Scan for the cell matching the given text and deliver its [X, Y] coordinate at center. 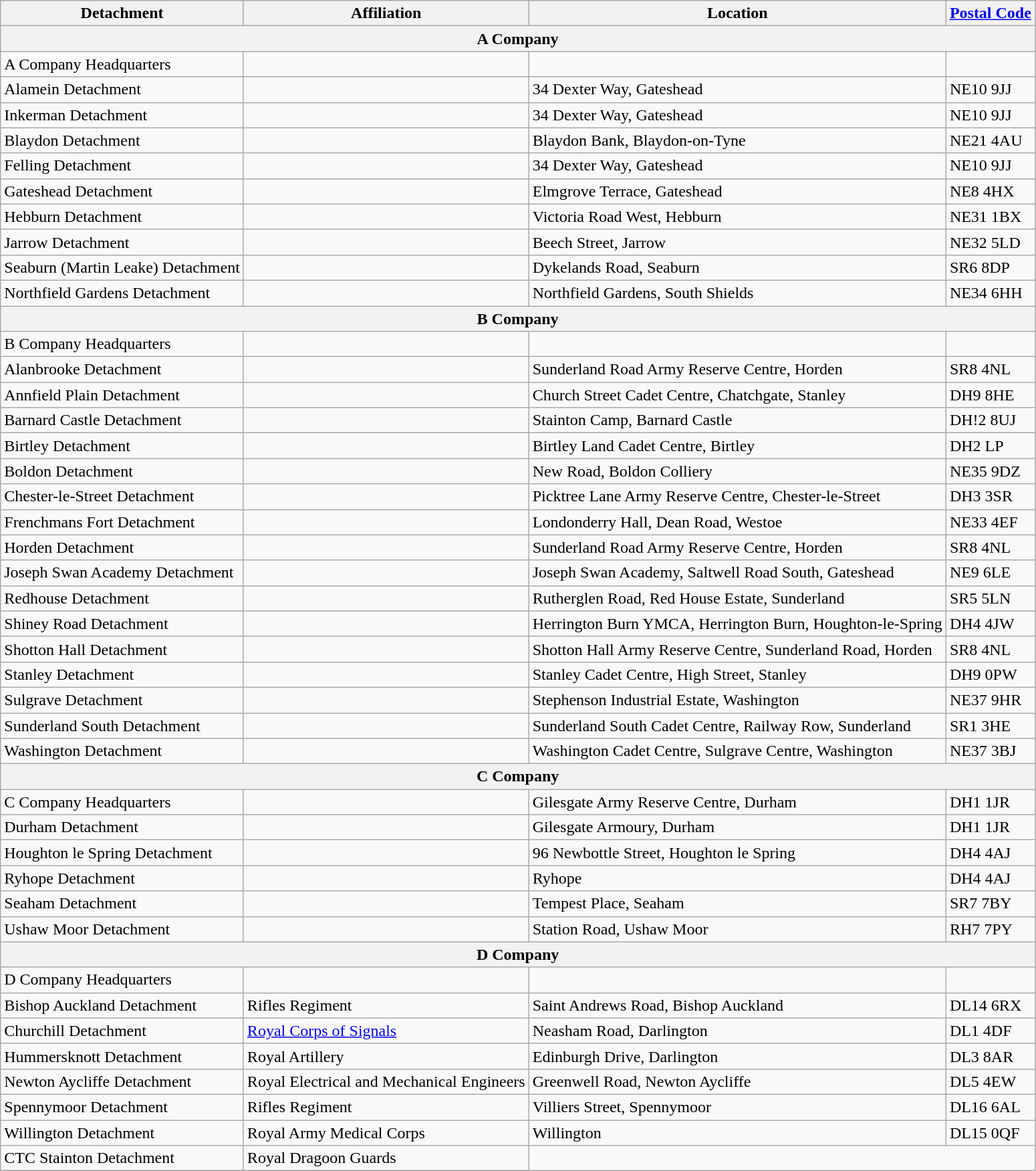
96 Newbottle Street, Houghton le Spring [737, 853]
Ryhope Detachment [122, 878]
DL1 4DF [991, 1031]
Blaydon Detachment [122, 140]
New Road, Boldon Colliery [737, 471]
Gilesgate Army Reserve Centre, Durham [737, 802]
Seaburn (Martin Leake) Detachment [122, 267]
Washington Detachment [122, 751]
Victoria Road West, Hebburn [737, 217]
D Company Headquarters [122, 980]
Willington Detachment [122, 1133]
Affiliation [386, 13]
Picktree Lane Army Reserve Centre, Chester-le-Street [737, 497]
A Company [518, 39]
NE35 9DZ [991, 471]
Newton Aycliffe Detachment [122, 1081]
Alanbrooke Detachment [122, 370]
DH9 0PW [991, 674]
NE34 6HH [991, 293]
Frenchmans Fort Detachment [122, 522]
Joseph Swan Academy Detachment [122, 573]
Royal Dragoon Guards [386, 1158]
NE37 9HR [991, 700]
SR5 5LN [991, 598]
Sunderland South Cadet Centre, Railway Row, Sunderland [737, 725]
DH!2 8UJ [991, 420]
Chester-le-Street Detachment [122, 497]
Edinburgh Drive, Darlington [737, 1056]
Stanley Detachment [122, 674]
NE8 4HX [991, 191]
A Company Headquarters [122, 64]
Annfield Plain Detachment [122, 395]
DH2 LP [991, 446]
Neasham Road, Darlington [737, 1031]
Greenwell Road, Newton Aycliffe [737, 1081]
Tempest Place, Seaham [737, 904]
SR1 3HE [991, 725]
Birtley Detachment [122, 446]
DH3 3SR [991, 497]
Royal Army Medical Corps [386, 1133]
D Company [518, 954]
B Company Headquarters [122, 344]
NE32 5LD [991, 242]
Herrington Burn YMCA, Herrington Burn, Houghton-le-Spring [737, 624]
NE33 4EF [991, 522]
Houghton le Spring Detachment [122, 853]
NE21 4AU [991, 140]
Shotton Hall Army Reserve Centre, Sunderland Road, Horden [737, 649]
Postal Code [991, 13]
Jarrow Detachment [122, 242]
Seaham Detachment [122, 904]
Royal Electrical and Mechanical Engineers [386, 1081]
Birtley Land Cadet Centre, Birtley [737, 446]
Royal Corps of Signals [386, 1031]
RH7 7PY [991, 929]
Northfield Gardens Detachment [122, 293]
Dykelands Road, Seaburn [737, 267]
Shotton Hall Detachment [122, 649]
Stephenson Industrial Estate, Washington [737, 700]
Hummersknott Detachment [122, 1056]
DL3 8AR [991, 1056]
DL15 0QF [991, 1133]
Ushaw Moor Detachment [122, 929]
Location [737, 13]
Church Street Cadet Centre, Chatchgate, Stanley [737, 395]
Ryhope [737, 878]
DL14 6RX [991, 1005]
Stanley Cadet Centre, High Street, Stanley [737, 674]
SR6 8DP [991, 267]
Shiney Road Detachment [122, 624]
Felling Detachment [122, 166]
Sulgrave Detachment [122, 700]
Boldon Detachment [122, 471]
SR7 7BY [991, 904]
C Company Headquarters [122, 802]
Washington Cadet Centre, Sulgrave Centre, Washington [737, 751]
Rutherglen Road, Red House Estate, Sunderland [737, 598]
NE31 1BX [991, 217]
Stainton Camp, Barnard Castle [737, 420]
DL5 4EW [991, 1081]
Royal Artillery [386, 1056]
Alamein Detachment [122, 90]
C Company [518, 777]
Willington [737, 1133]
Barnard Castle Detachment [122, 420]
NE9 6LE [991, 573]
Saint Andrews Road, Bishop Auckland [737, 1005]
Detachment [122, 13]
DL16 6AL [991, 1107]
Joseph Swan Academy, Saltwell Road South, Gateshead [737, 573]
Redhouse Detachment [122, 598]
Station Road, Ushaw Moor [737, 929]
Beech Street, Jarrow [737, 242]
Blaydon Bank, Blaydon-on-Tyne [737, 140]
Bishop Auckland Detachment [122, 1005]
Hebburn Detachment [122, 217]
Sunderland South Detachment [122, 725]
Gilesgate Armoury, Durham [737, 827]
B Company [518, 319]
NE37 3BJ [991, 751]
DH4 4JW [991, 624]
Gateshead Detachment [122, 191]
CTC Stainton Detachment [122, 1158]
Londonderry Hall, Dean Road, Westoe [737, 522]
Inkerman Detachment [122, 115]
Horden Detachment [122, 547]
Northfield Gardens, South Shields [737, 293]
Churchill Detachment [122, 1031]
DH9 8HE [991, 395]
Elmgrove Terrace, Gateshead [737, 191]
Durham Detachment [122, 827]
Villiers Street, Spennymoor [737, 1107]
Spennymoor Detachment [122, 1107]
